Capture the cell that displays the provided text and extract its [X, Y] central coordinate. 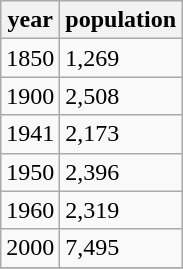
2,396 [121, 172]
2000 [30, 248]
2,173 [121, 134]
1900 [30, 96]
1850 [30, 58]
1941 [30, 134]
7,495 [121, 248]
population [121, 20]
2,508 [121, 96]
1960 [30, 210]
2,319 [121, 210]
1,269 [121, 58]
1950 [30, 172]
year [30, 20]
